Locate the cell with the specified text and output its [x, y] center coordinate. 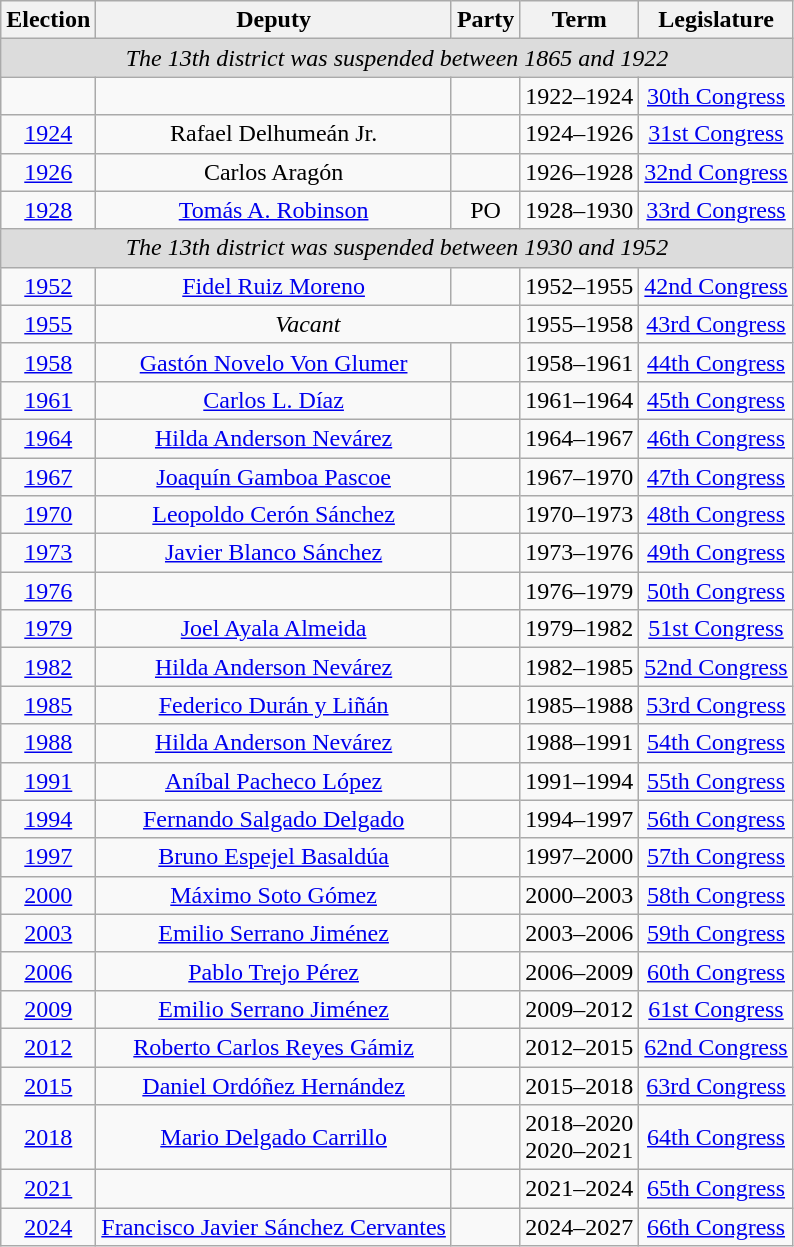
1973–1976 [580, 553]
30th Congress [716, 96]
53rd Congress [716, 705]
1994 [48, 819]
32nd Congress [716, 172]
1985–1988 [580, 705]
50th Congress [716, 591]
56th Congress [716, 819]
Francisco Javier Sánchez Cervantes [274, 1227]
Vacant [308, 324]
47th Congress [716, 477]
2012–2015 [580, 1047]
2021–2024 [580, 1189]
1982–1985 [580, 667]
60th Congress [716, 971]
1988–1991 [580, 743]
65th Congress [716, 1189]
1991–1994 [580, 781]
58th Congress [716, 895]
Fernando Salgado Delgado [274, 819]
2021 [48, 1189]
1928–1930 [580, 210]
Carlos Aragón [274, 172]
1952–1955 [580, 286]
45th Congress [716, 400]
Roberto Carlos Reyes Gámiz [274, 1047]
1973 [48, 553]
1922–1924 [580, 96]
2003–2006 [580, 933]
46th Congress [716, 438]
2000–2003 [580, 895]
1991 [48, 781]
1988 [48, 743]
Javier Blanco Sánchez [274, 553]
48th Congress [716, 515]
62nd Congress [716, 1047]
64th Congress [716, 1138]
PO [485, 210]
1979–1982 [580, 629]
Joel Ayala Almeida [274, 629]
59th Congress [716, 933]
2024 [48, 1227]
1955 [48, 324]
2015–2018 [580, 1085]
51st Congress [716, 629]
2006 [48, 971]
42nd Congress [716, 286]
2003 [48, 933]
52nd Congress [716, 667]
Rafael Delhumeán Jr. [274, 134]
1928 [48, 210]
1952 [48, 286]
44th Congress [716, 362]
Gastón Novelo Von Glumer [274, 362]
1979 [48, 629]
1970–1973 [580, 515]
61st Congress [716, 1009]
1997–2000 [580, 857]
55th Congress [716, 781]
49th Congress [716, 553]
1961–1964 [580, 400]
Election [48, 20]
Legislature [716, 20]
1976–1979 [580, 591]
Deputy [274, 20]
1985 [48, 705]
2009–2012 [580, 1009]
31st Congress [716, 134]
2024–2027 [580, 1227]
Fidel Ruiz Moreno [274, 286]
Tomás A. Robinson [274, 210]
Bruno Espejel Basaldúa [274, 857]
2000 [48, 895]
Leopoldo Cerón Sánchez [274, 515]
1924 [48, 134]
33rd Congress [716, 210]
2012 [48, 1047]
63rd Congress [716, 1085]
The 13th district was suspended between 1930 and 1952 [397, 248]
Pablo Trejo Pérez [274, 971]
2018 [48, 1138]
1967–1970 [580, 477]
2015 [48, 1085]
1964 [48, 438]
Máximo Soto Gómez [274, 895]
1961 [48, 400]
Daniel Ordóñez Hernández [274, 1085]
1994–1997 [580, 819]
1924–1926 [580, 134]
1958 [48, 362]
66th Congress [716, 1227]
Joaquín Gamboa Pascoe [274, 477]
43rd Congress [716, 324]
1982 [48, 667]
Mario Delgado Carrillo [274, 1138]
57th Congress [716, 857]
1964–1967 [580, 438]
1997 [48, 857]
The 13th district was suspended between 1865 and 1922 [397, 58]
1970 [48, 515]
Term [580, 20]
54th Congress [716, 743]
2006–2009 [580, 971]
1958–1961 [580, 362]
1967 [48, 477]
1955–1958 [580, 324]
Party [485, 20]
2009 [48, 1009]
1926 [48, 172]
1926–1928 [580, 172]
2018–20202020–2021 [580, 1138]
Federico Durán y Liñán [274, 705]
Carlos L. Díaz [274, 400]
Aníbal Pacheco López [274, 781]
1976 [48, 591]
